Provide the (x, y) coordinate of the cell's center where the given text is located.  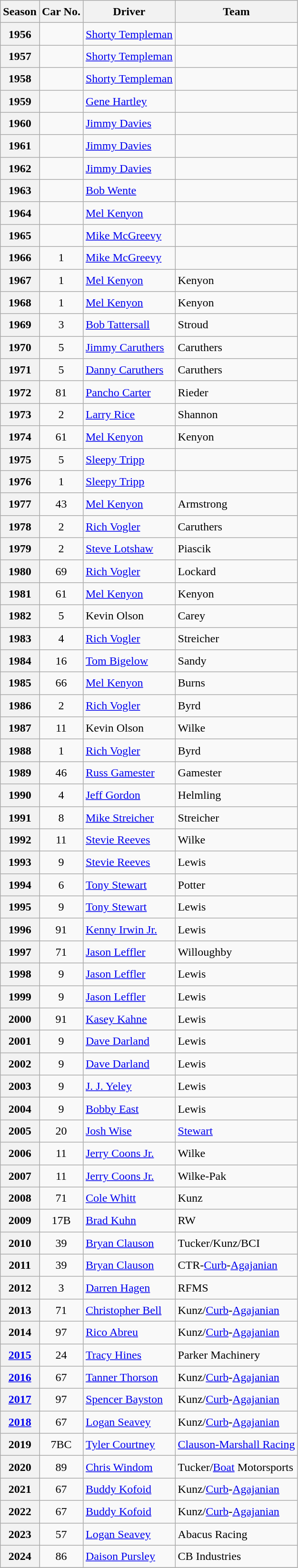
2023 (20, 1534)
Lockard (236, 571)
Gene Hartley (129, 101)
2008 (20, 1198)
Driver (129, 11)
1971 (20, 370)
1966 (20, 258)
2016 (20, 1378)
Kunz (236, 1198)
57 (61, 1534)
1995 (20, 907)
Tucker/Boat Motorsports (236, 1467)
2007 (20, 1176)
Rieder (236, 392)
Piascik (236, 549)
2010 (20, 1243)
Daison Pursley (129, 1557)
Tracy Hines (129, 1355)
1986 (20, 706)
Stewart (236, 1131)
Mike Streicher (129, 817)
Tyler Courtney (129, 1444)
Kasey Kahne (129, 1019)
Stroud (236, 325)
1975 (20, 460)
1991 (20, 817)
46 (61, 773)
1993 (20, 862)
1967 (20, 281)
1962 (20, 168)
1998 (20, 974)
1957 (20, 56)
1958 (20, 79)
7BC (61, 1444)
1959 (20, 101)
CB Industries (236, 1557)
Tom Bigelow (129, 661)
Pancho Carter (129, 392)
1997 (20, 951)
2019 (20, 1444)
1985 (20, 683)
1987 (20, 728)
RFMS (236, 1287)
CTR-Curb-Agajanian (236, 1265)
Jeff Gordon (129, 795)
Cole Whitt (129, 1198)
2003 (20, 1087)
16 (61, 661)
Armstrong (236, 504)
2013 (20, 1310)
1979 (20, 549)
Josh Wise (129, 1131)
Chris Windom (129, 1467)
Season (20, 11)
81 (61, 392)
1994 (20, 885)
2000 (20, 1019)
2004 (20, 1108)
2009 (20, 1221)
Bob Wente (129, 190)
J. J. Yeley (129, 1087)
2021 (20, 1489)
66 (61, 683)
Abacus Racing (236, 1534)
1996 (20, 930)
1980 (20, 571)
1977 (20, 504)
Team (236, 11)
1984 (20, 661)
1988 (20, 751)
1981 (20, 594)
1982 (20, 616)
Parker Machinery (236, 1355)
1978 (20, 526)
Carey (236, 616)
Potter (236, 885)
2012 (20, 1287)
Bob Tattersall (129, 325)
Kenny Irwin Jr. (129, 930)
Clauson-Marshall Racing (236, 1444)
2014 (20, 1332)
Bobby East (129, 1108)
Car No. (61, 11)
2017 (20, 1400)
2022 (20, 1512)
8 (61, 817)
2020 (20, 1467)
1974 (20, 437)
1970 (20, 347)
Rico Abreu (129, 1332)
Willoughby (236, 951)
1956 (20, 34)
1969 (20, 325)
Christopher Bell (129, 1310)
Brad Kuhn (129, 1221)
2005 (20, 1131)
89 (61, 1467)
1973 (20, 415)
Shannon (236, 415)
Jimmy Caruthers (129, 347)
1976 (20, 481)
2001 (20, 1042)
1972 (20, 392)
Wilke-Pak (236, 1176)
2024 (20, 1557)
1960 (20, 124)
1989 (20, 773)
2002 (20, 1064)
Steve Lotshaw (129, 549)
Gamester (236, 773)
1965 (20, 235)
Tanner Thorson (129, 1378)
1963 (20, 190)
Russ Gamester (129, 773)
1990 (20, 795)
1968 (20, 303)
Tucker/Kunz/BCI (236, 1243)
Darren Hagen (129, 1287)
RW (236, 1221)
24 (61, 1355)
86 (61, 1557)
1964 (20, 213)
1983 (20, 638)
Spencer Bayston (129, 1400)
2011 (20, 1265)
Sandy (236, 661)
1961 (20, 146)
6 (61, 885)
43 (61, 504)
Danny Caruthers (129, 370)
1992 (20, 840)
2015 (20, 1355)
17B (61, 1221)
2018 (20, 1422)
69 (61, 571)
Helmling (236, 795)
2006 (20, 1153)
1999 (20, 997)
Burns (236, 683)
20 (61, 1131)
Larry Rice (129, 415)
